Provide the (X, Y) coordinate of the cell's center where the given text is located.  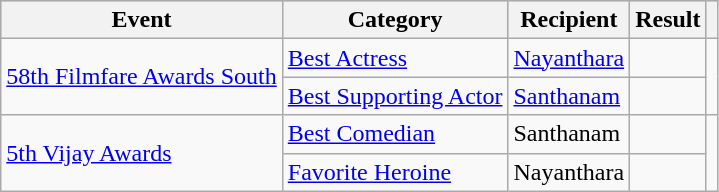
Category (395, 20)
Event (142, 20)
Result (668, 20)
Favorite Heroine (395, 172)
Best Supporting Actor (395, 96)
Recipient (569, 20)
Best Actress (395, 58)
Best Comedian (395, 134)
58th Filmfare Awards South (142, 77)
5th Vijay Awards (142, 153)
